Return the [X, Y] coordinate for the center point of the cell that contains the specified text.  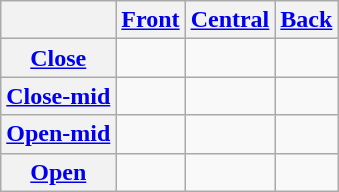
Close-mid [58, 96]
Central [230, 20]
Open-mid [58, 134]
Back [306, 20]
Open [58, 172]
Close [58, 58]
Front [150, 20]
